Provide the [X, Y] coordinate of the cell's center where the given text is located.  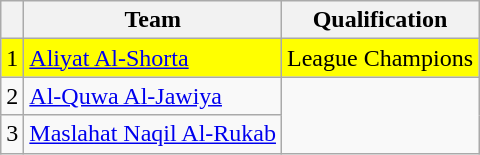
2 [12, 96]
Qualification [380, 20]
Team [153, 20]
Aliyat Al-Shorta [153, 58]
Al-Quwa Al-Jawiya [153, 96]
3 [12, 134]
Maslahat Naqil Al-Rukab [153, 134]
League Champions [380, 58]
1 [12, 58]
